Find where the given text appears and provide that cell's center as (x, y) coordinate. 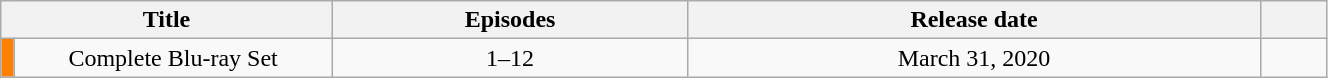
Title (166, 20)
March 31, 2020 (974, 58)
Release date (974, 20)
Complete Blu-ray Set (173, 58)
1–12 (510, 58)
Episodes (510, 20)
